Search for the cell housing the specified text and yield its [x, y] center coordinate. 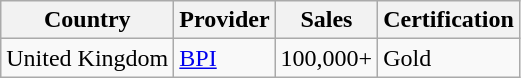
BPI [224, 58]
Country [88, 20]
100,000+ [326, 58]
Provider [224, 20]
Certification [449, 20]
Gold [449, 58]
Sales [326, 20]
United Kingdom [88, 58]
